Determine the [X, Y] coordinate at the center of the cell enclosing the given text.  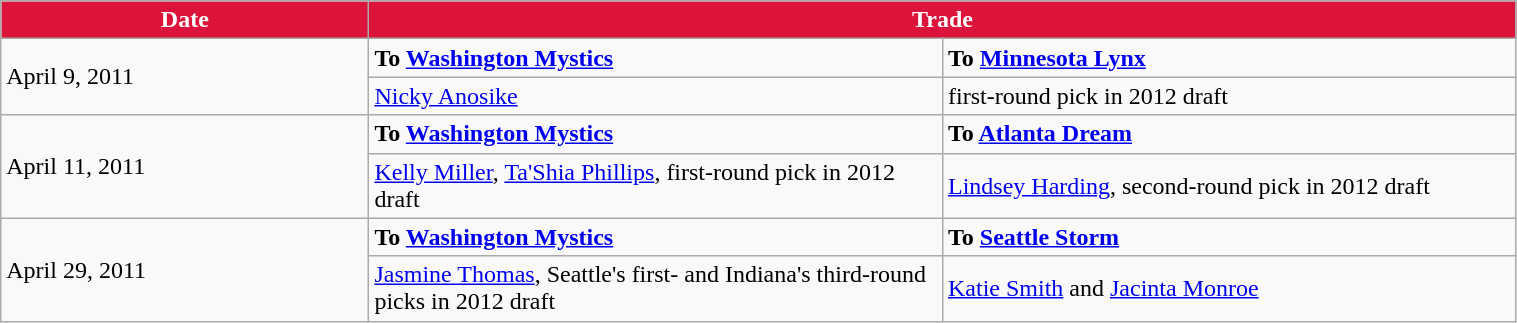
April 29, 2011 [185, 270]
Date [185, 20]
To Seattle Storm [1229, 237]
first-round pick in 2012 draft [1229, 96]
Nicky Anosike [656, 96]
Kelly Miller, Ta'Shia Phillips, first-round pick in 2012 draft [656, 186]
Jasmine Thomas, Seattle's first- and Indiana's third-round picks in 2012 draft [656, 288]
April 9, 2011 [185, 77]
April 11, 2011 [185, 166]
Trade [942, 20]
Katie Smith and Jacinta Monroe [1229, 288]
To Minnesota Lynx [1229, 58]
To Atlanta Dream [1229, 134]
Lindsey Harding, second-round pick in 2012 draft [1229, 186]
